Find where the given text appears and provide that cell's center as (x, y) coordinate. 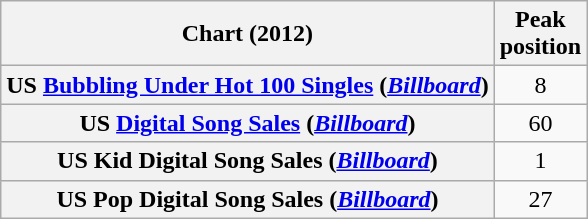
US Digital Song Sales (Billboard) (248, 123)
Chart (2012) (248, 34)
US Kid Digital Song Sales (Billboard) (248, 161)
8 (540, 85)
US Bubbling Under Hot 100 Singles (Billboard) (248, 85)
Peakposition (540, 34)
27 (540, 199)
60 (540, 123)
US Pop Digital Song Sales (Billboard) (248, 199)
1 (540, 161)
